From the cell containing the given text, extract its center point as (X, Y) coordinate. 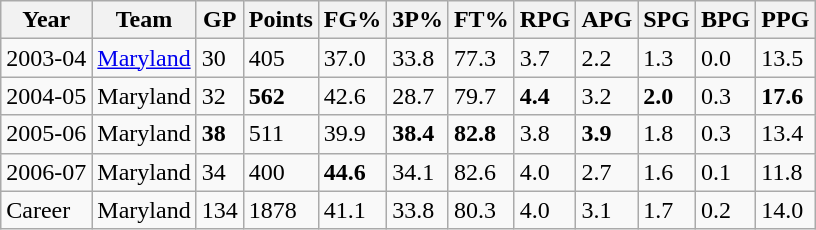
11.8 (786, 172)
3.7 (545, 58)
13.5 (786, 58)
4.4 (545, 96)
44.6 (352, 172)
0.0 (725, 58)
3.9 (607, 134)
405 (280, 58)
511 (280, 134)
2.0 (667, 96)
562 (280, 96)
17.6 (786, 96)
3P% (418, 20)
14.0 (786, 210)
2006-07 (46, 172)
FT% (481, 20)
Career (46, 210)
79.7 (481, 96)
0.2 (725, 210)
134 (220, 210)
1.6 (667, 172)
1.8 (667, 134)
38 (220, 134)
2004-05 (46, 96)
82.8 (481, 134)
38.4 (418, 134)
RPG (545, 20)
APG (607, 20)
39.9 (352, 134)
34 (220, 172)
3.1 (607, 210)
82.6 (481, 172)
2.2 (607, 58)
0.1 (725, 172)
Points (280, 20)
BPG (725, 20)
34.1 (418, 172)
Team (144, 20)
42.6 (352, 96)
GP (220, 20)
FG% (352, 20)
2.7 (607, 172)
SPG (667, 20)
37.0 (352, 58)
400 (280, 172)
Year (46, 20)
3.2 (607, 96)
41.1 (352, 210)
28.7 (418, 96)
32 (220, 96)
1.7 (667, 210)
1.3 (667, 58)
77.3 (481, 58)
2003-04 (46, 58)
2005-06 (46, 134)
3.8 (545, 134)
30 (220, 58)
1878 (280, 210)
13.4 (786, 134)
PPG (786, 20)
80.3 (481, 210)
